Output the [X, Y] coordinate of the center of the cell containing the given text.  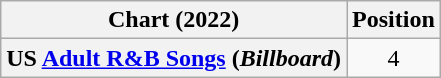
Position [394, 20]
4 [394, 58]
Chart (2022) [174, 20]
US Adult R&B Songs (Billboard) [174, 58]
